From the cell containing the given text, extract its center point as (X, Y) coordinate. 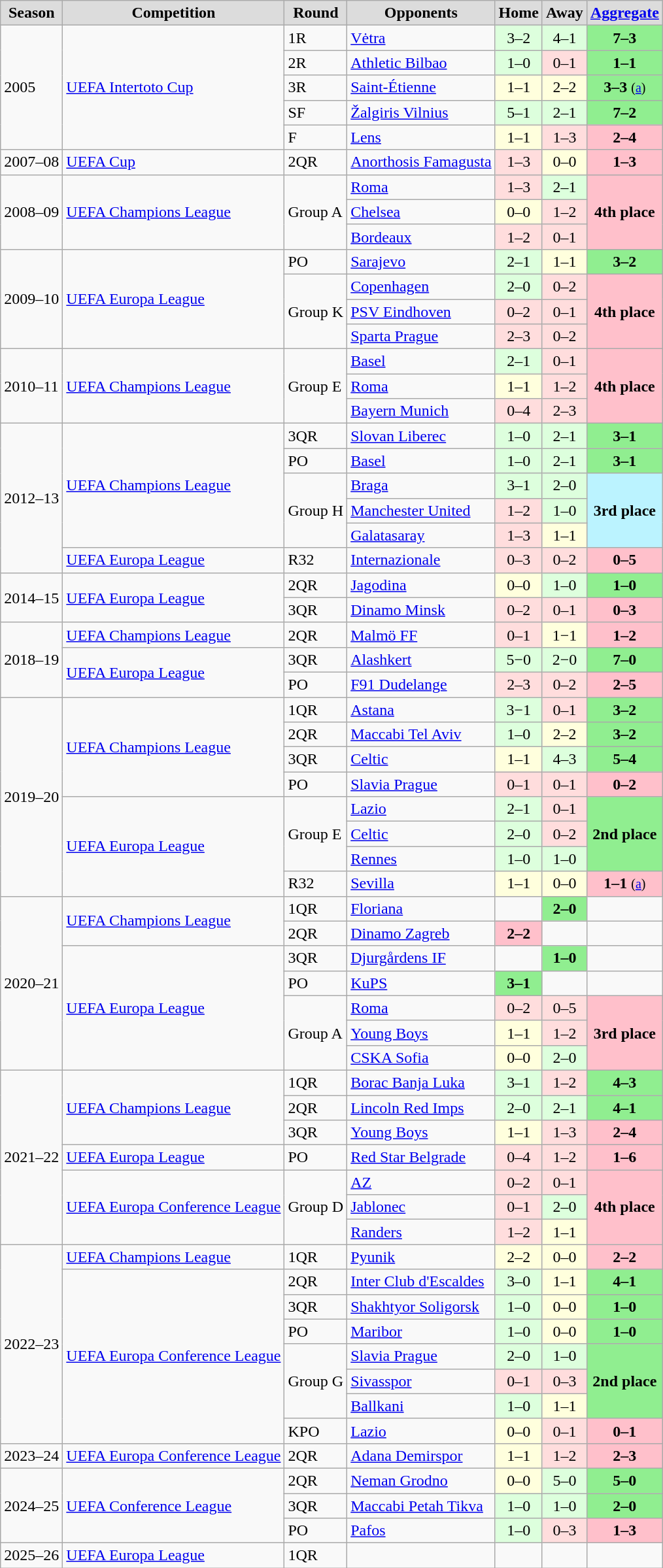
5−0 (518, 659)
UEFA Cup (174, 162)
Alashkert (421, 659)
Astana (421, 709)
Bordeaux (421, 237)
3R (316, 88)
7–0 (624, 659)
2020–21 (31, 983)
1–1 (a) (624, 884)
2019–20 (31, 796)
Opponents (421, 13)
Dinamo Minsk (421, 610)
Competition (174, 13)
7–3 (624, 38)
Djurgårdens IF (421, 958)
Internazionale (421, 560)
Sevilla (421, 884)
2018–19 (31, 659)
Pyunik (421, 1257)
Red Star Belgrade (421, 1158)
Saint-Étienne (421, 88)
F (316, 137)
Aggregate (624, 13)
Sarajevo (421, 261)
2024–25 (31, 1505)
5–4 (624, 759)
Group K (316, 311)
2R (316, 63)
AZ (421, 1182)
2009–10 (31, 299)
1−1 (564, 635)
Pafos (421, 1531)
2008–09 (31, 212)
Randers (421, 1232)
Season (31, 13)
3–0 (518, 1282)
F91 Dudelange (421, 684)
KPO (316, 1431)
Sparta Prague (421, 337)
Galatasaray (421, 535)
Vėtra (421, 38)
PSV Eindhoven (421, 312)
2025–26 (31, 1556)
Away (564, 13)
2014–15 (31, 597)
Athletic Bilbao (421, 63)
SF (316, 112)
Borac Banja Luka (421, 1082)
Dinamo Zagreb (421, 933)
Maribor (421, 1331)
Floriana (421, 909)
1R (316, 38)
Home (518, 13)
Adana Demirspor (421, 1456)
CSKA Sofia (421, 1058)
Ballkani (421, 1406)
1–6 (624, 1158)
Anorthosis Famagusta (421, 162)
3−1 (518, 709)
2005 (31, 88)
Sivasspor (421, 1381)
Inter Club d'Escaldes (421, 1282)
2012–13 (31, 498)
5–1 (518, 112)
Maccabi Petah Tikva (421, 1505)
Shakhtyor Soligorsk (421, 1307)
Manchester United (421, 510)
Slovan Liberec (421, 436)
UEFA Conference League (174, 1505)
3–3 (a) (624, 88)
7–2 (624, 112)
2–5 (624, 684)
Chelsea (421, 212)
2023–24 (31, 1456)
Copenhagen (421, 286)
Lens (421, 137)
Bayern Munich (421, 411)
Jablonec (421, 1207)
2007–08 (31, 162)
Group G (316, 1381)
Maccabi Tel Aviv (421, 735)
Group D (316, 1207)
Neman Grodno (421, 1480)
Malmö FF (421, 635)
2−0 (564, 659)
Round (316, 13)
Lincoln Red Imps (421, 1108)
KuPS (421, 983)
Group H (316, 510)
2022–23 (31, 1344)
UEFA Intertoto Cup (174, 88)
Rennes (421, 859)
2010–11 (31, 386)
Braga (421, 486)
2021–22 (31, 1157)
Jagodina (421, 585)
Žalgiris Vilnius (421, 112)
